From the cell containing the given text, extract its center point as (X, Y) coordinate. 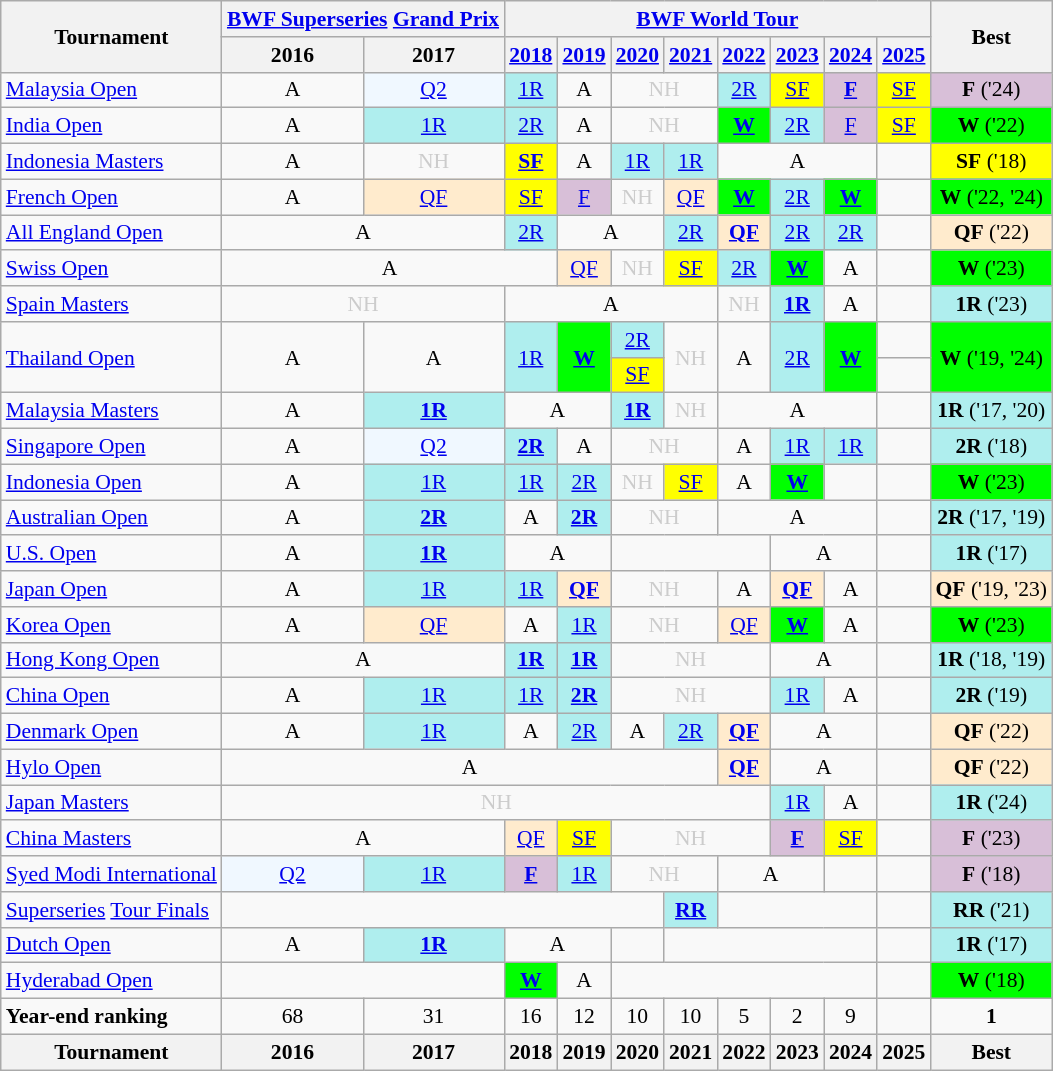
Denmark Open (112, 732)
China Masters (112, 839)
Year-end ranking (112, 1017)
9 (850, 1017)
Hong Kong Open (112, 660)
Hyderabad Open (112, 981)
Australian Open (112, 518)
1R ('23) (991, 304)
1R ('17, '20) (991, 411)
1 (991, 1017)
Spain Masters (112, 304)
F ('18) (991, 874)
BWF World Tour (717, 19)
68 (292, 1017)
Thailand Open (112, 358)
Malaysia Masters (112, 411)
China Open (112, 696)
F ('23) (991, 839)
Swiss Open (112, 269)
Japan Open (112, 589)
16 (530, 1017)
French Open (112, 197)
12 (584, 1017)
Korea Open (112, 625)
W ('22, '24) (991, 197)
QF ('19, '23) (991, 589)
2R ('19) (991, 696)
India Open (112, 126)
Syed Modi International (112, 874)
U.S. Open (112, 554)
Hylo Open (112, 767)
Dutch Open (112, 945)
2R ('18) (991, 447)
2R ('17, '19) (991, 518)
SF ('18) (991, 162)
RR ('21) (991, 910)
All England Open (112, 233)
F ('24) (991, 90)
Indonesia Masters (112, 162)
RR (690, 910)
1R ('24) (991, 803)
Malaysia Open (112, 90)
5 (744, 1017)
W ('18) (991, 981)
31 (434, 1017)
W ('22) (991, 126)
1R ('18, '19) (991, 660)
Indonesia Open (112, 482)
Singapore Open (112, 447)
W ('19, '24) (991, 358)
Japan Masters (112, 803)
2 (798, 1017)
BWF Superseries Grand Prix (363, 19)
Superseries Tour Finals (112, 910)
